Output the (x, y) coordinate of the center of the cell containing the given text.  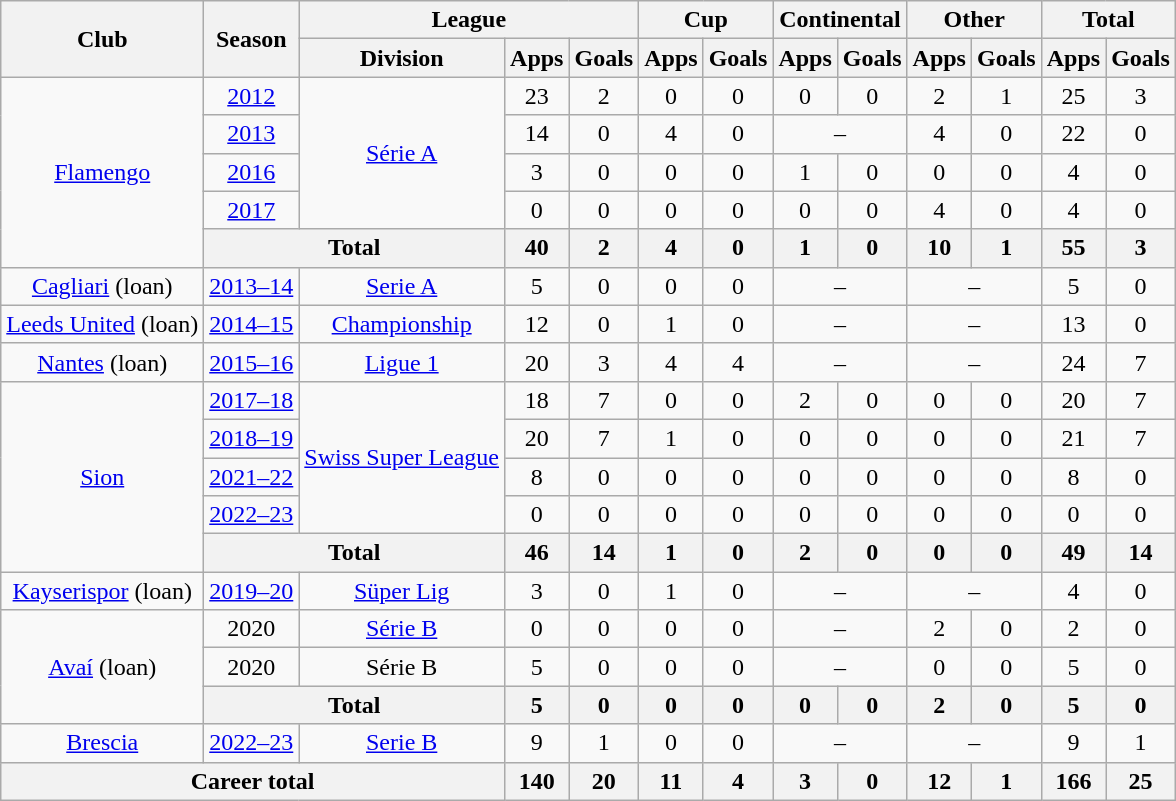
10 (939, 248)
2017–18 (252, 400)
Série A (402, 153)
Kayserispor (loan) (102, 591)
Cup (706, 20)
Flamengo (102, 172)
2021–22 (252, 477)
2019–20 (252, 591)
Nantes (loan) (102, 362)
23 (537, 96)
2013–14 (252, 286)
24 (1073, 362)
2015–16 (252, 362)
Championship (402, 324)
Continental (840, 20)
2014–15 (252, 324)
League (469, 20)
18 (537, 400)
2018–19 (252, 438)
140 (537, 781)
2012 (252, 96)
Serie B (402, 743)
40 (537, 248)
Cagliari (loan) (102, 286)
Serie A (402, 286)
Avaí (loan) (102, 667)
Süper Lig (402, 591)
Ligue 1 (402, 362)
Club (102, 39)
166 (1073, 781)
46 (537, 553)
21 (1073, 438)
13 (1073, 324)
2017 (252, 210)
55 (1073, 248)
Sion (102, 476)
Season (252, 39)
Leeds United (loan) (102, 324)
Other (974, 20)
49 (1073, 553)
Career total (253, 781)
Brescia (102, 743)
Swiss Super League (402, 457)
22 (1073, 134)
2016 (252, 172)
11 (671, 781)
2013 (252, 134)
Division (402, 58)
